Search for the cell housing the specified text and yield its [X, Y] center coordinate. 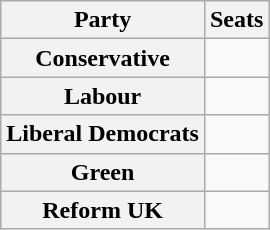
Labour [103, 96]
Party [103, 20]
Reform UK [103, 210]
Conservative [103, 58]
Liberal Democrats [103, 134]
Green [103, 172]
Seats [236, 20]
